Determine the (X, Y) coordinate at the center of the cell enclosing the given text.  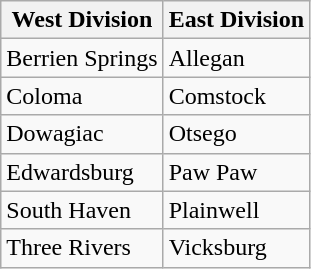
Allegan (236, 58)
Edwardsburg (82, 172)
Vicksburg (236, 248)
West Division (82, 20)
East Division (236, 20)
Otsego (236, 134)
Comstock (236, 96)
Paw Paw (236, 172)
Three Rivers (82, 248)
Berrien Springs (82, 58)
South Haven (82, 210)
Dowagiac (82, 134)
Plainwell (236, 210)
Coloma (82, 96)
